Provide the (x, y) coordinate of the cell's center where the given text is located.  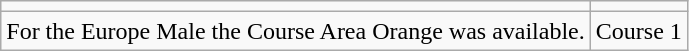
Course 1 (638, 31)
For the Europe Male the Course Area Orange was available. (296, 31)
